From the cell containing the given text, extract its center point as (x, y) coordinate. 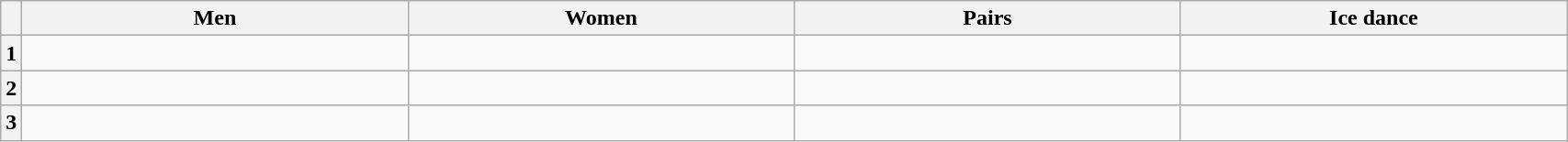
1 (11, 53)
Ice dance (1373, 18)
Pairs (987, 18)
Women (601, 18)
Men (215, 18)
3 (11, 123)
2 (11, 88)
